Identify which cell holds the provided text, then report its (x, y) central coordinate. 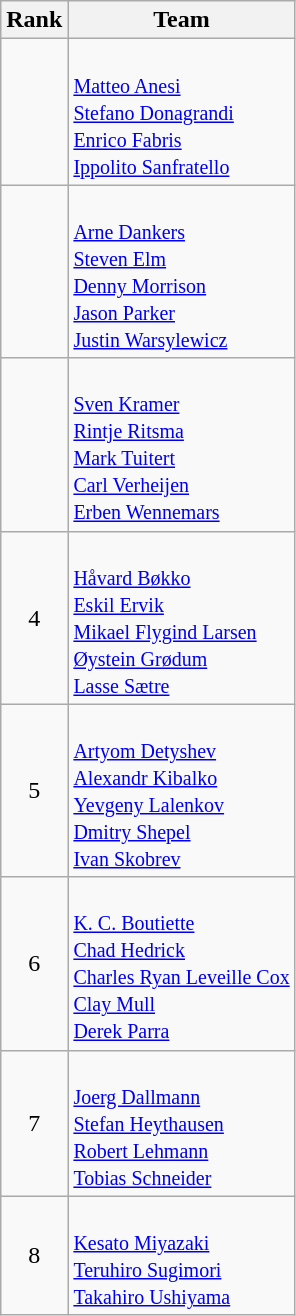
Joerg Dallmann Stefan HeythausenRobert LehmannTobias Schneider (182, 1123)
7 (34, 1123)
Team (182, 20)
Artyom DetyshevAlexandr KibalkoYevgeny LalenkovDmitry ShepelIvan Skobrev (182, 790)
Sven Kramer Rintje RitsmaMark TuitertCarl Verheijen Erben Wennemars (182, 444)
Kesato MiyazakiTeruhiro SugimoriTakahiro Ushiyama (182, 1256)
5 (34, 790)
Rank (34, 20)
8 (34, 1256)
4 (34, 618)
K. C. Boutiette Chad HedrickCharles Ryan Leveille CoxClay Mull Derek Parra (182, 964)
Matteo Anesi Stefano DonagrandiEnrico FabrisIppolito Sanfratello (182, 112)
Arne DankersSteven ElmDenny MorrisonJason ParkerJustin Warsylewicz (182, 272)
6 (34, 964)
Håvard Bøkko Eskil ErvikMikael Flygind LarsenØystein GrødumLasse Sætre (182, 618)
